Detect which cell encompasses the target text, then output its [x, y] center coordinate. 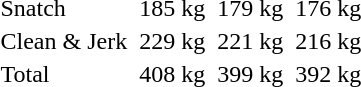
221 kg [250, 41]
229 kg [172, 41]
